Identify which cell holds the provided text, then report its (x, y) central coordinate. 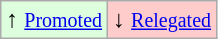
↑ Promoted (54, 20)
↓ Relegated (162, 20)
